Locate the cell with the specified text and output its (x, y) center coordinate. 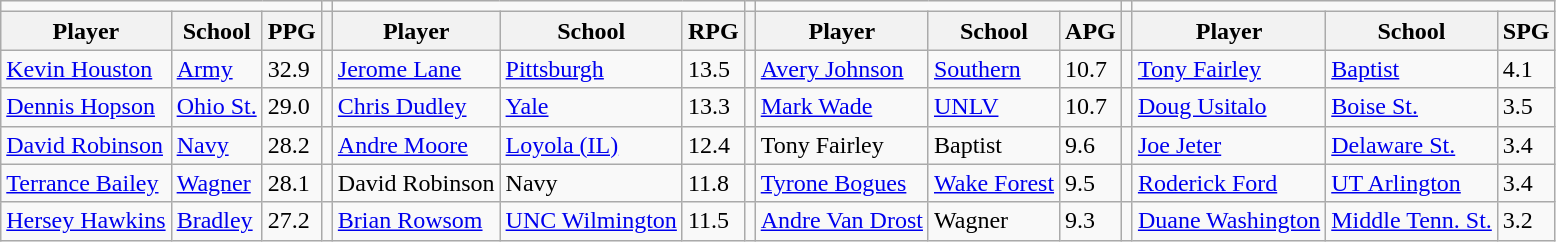
Joe Jeter (1228, 145)
Andre Moore (416, 145)
Dennis Hopson (86, 107)
Jerome Lane (416, 69)
Southern (994, 69)
APG (1091, 31)
Pittsburgh (591, 69)
13.3 (713, 107)
Ohio St. (216, 107)
Delaware St. (1412, 145)
Hersey Hawkins (86, 221)
11.5 (713, 221)
13.5 (713, 69)
Mark Wade (842, 107)
11.8 (713, 183)
9.5 (1091, 183)
Doug Usitalo (1228, 107)
Roderick Ford (1228, 183)
12.4 (713, 145)
Andre Van Drost (842, 221)
Loyola (IL) (591, 145)
3.2 (1526, 221)
28.2 (292, 145)
Brian Rowsom (416, 221)
Bradley (216, 221)
3.5 (1526, 107)
PPG (292, 31)
SPG (1526, 31)
Duane Washington (1228, 221)
Boise St. (1412, 107)
RPG (713, 31)
4.1 (1526, 69)
UT Arlington (1412, 183)
32.9 (292, 69)
Middle Tenn. St. (1412, 221)
Chris Dudley (416, 107)
Yale (591, 107)
Army (216, 69)
Terrance Bailey (86, 183)
Avery Johnson (842, 69)
Tyrone Bogues (842, 183)
28.1 (292, 183)
9.3 (1091, 221)
UNC Wilmington (591, 221)
Kevin Houston (86, 69)
Wake Forest (994, 183)
UNLV (994, 107)
27.2 (292, 221)
29.0 (292, 107)
9.6 (1091, 145)
